Search for the cell housing the specified text and yield its (x, y) center coordinate. 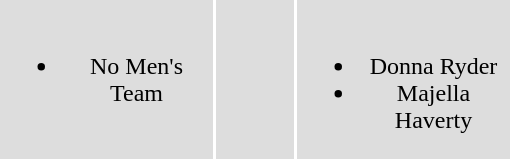
Donna RyderMajella Haverty (404, 80)
No Men's Team (106, 80)
